Provide the [X, Y] coordinate of the cell's center where the given text is located.  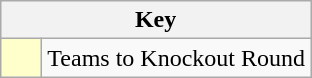
Teams to Knockout Round [176, 58]
Key [156, 20]
